Find where the given text appears and provide that cell's center as [x, y] coordinate. 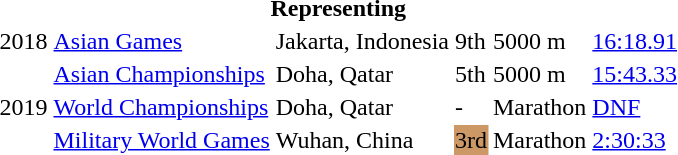
Wuhan, China [362, 140]
Military World Games [162, 140]
World Championships [162, 107]
- [472, 107]
Jakarta, Indonesia [362, 41]
Asian Championships [162, 74]
5th [472, 74]
3rd [472, 140]
9th [472, 41]
Asian Games [162, 41]
